Extract the (X, Y) coordinate from the center of the cell holding the provided text.  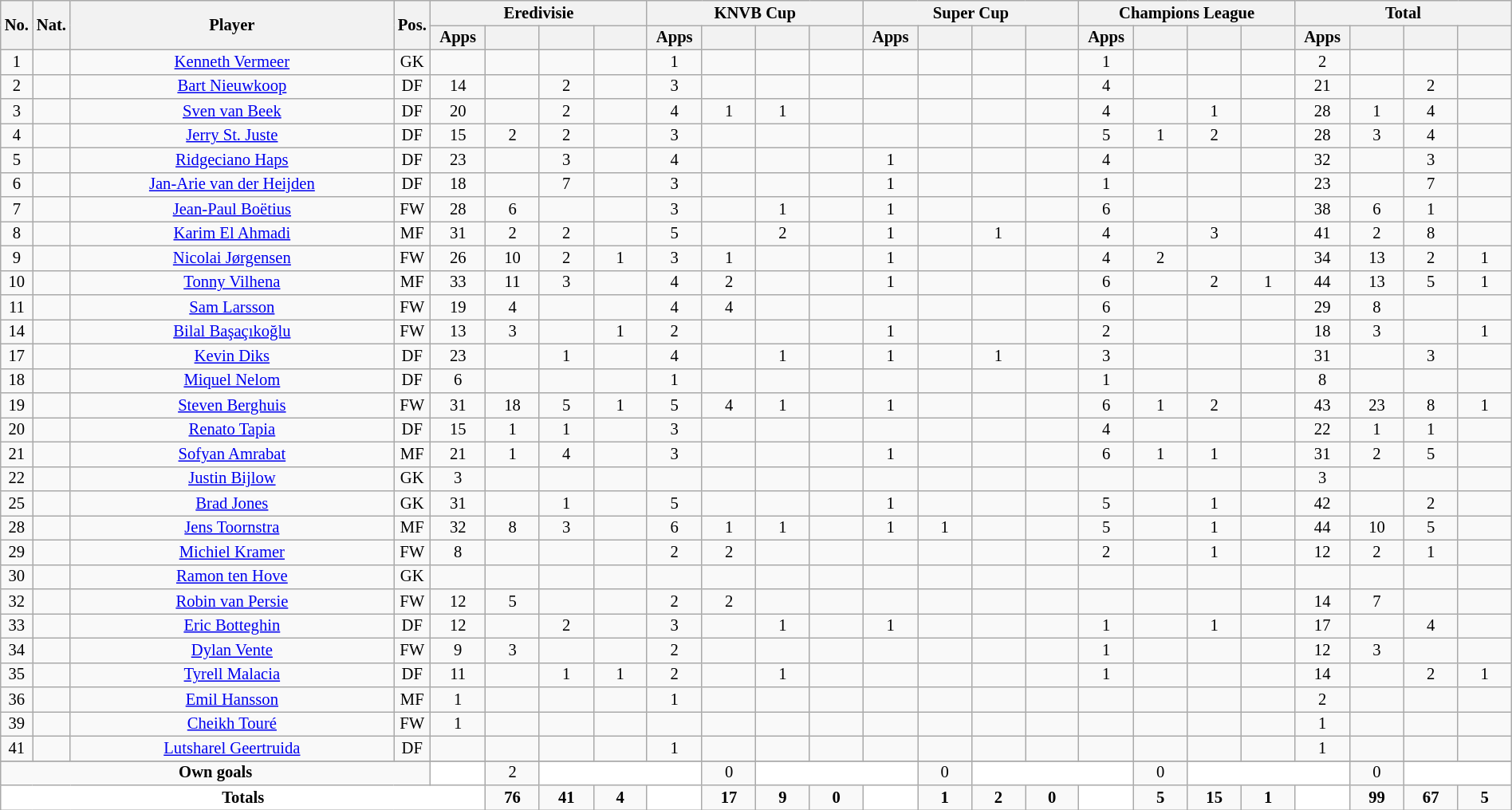
Nat. (51, 25)
Renato Tapia (232, 429)
43 (1322, 405)
Bart Nieuwkoop (232, 86)
25 (17, 504)
Champions League (1187, 13)
No. (17, 25)
76 (513, 797)
30 (17, 577)
Sven van Beek (232, 112)
Totals (243, 797)
39 (17, 724)
99 (1377, 797)
Dylan Vente (232, 651)
Karim El Ahmadi (232, 233)
Super Cup (971, 13)
Jean-Paul Boëtius (232, 209)
Jens Toornstra (232, 528)
Cheikh Touré (232, 724)
36 (17, 700)
Eric Botteghin (232, 625)
Sam Larsson (232, 308)
Ridgeciano Haps (232, 159)
Kenneth Vermeer (232, 62)
Michiel Kramer (232, 552)
KNVB Cup (754, 13)
Justin Bijlow (232, 478)
Own goals (215, 773)
Bilal Başaçıkoğlu (232, 332)
Jan-Arie van der Heijden (232, 185)
26 (458, 258)
Player (232, 25)
Kevin Diks (232, 356)
42 (1322, 504)
Robin van Persie (232, 601)
Brad Jones (232, 504)
Jerry St. Juste (232, 136)
Steven Berghuis (232, 405)
Sofyan Amrabat (232, 454)
Lutsharel Geertruida (232, 748)
Nicolai Jørgensen (232, 258)
67 (1431, 797)
Miquel Nelom (232, 381)
Eredivisie (539, 13)
Ramon ten Hove (232, 577)
Tonny Vilhena (232, 282)
Total (1404, 13)
Tyrell Malacia (232, 674)
38 (1322, 209)
Emil Hansson (232, 700)
35 (17, 674)
Pos. (412, 25)
